Identify which cell holds the provided text, then report its [x, y] central coordinate. 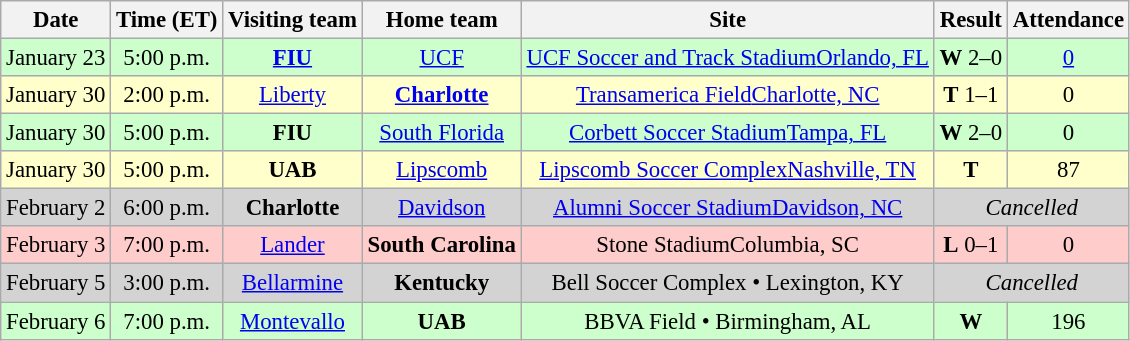
Transamerica FieldCharlotte, NC [728, 95]
Lipscomb [442, 170]
3:00 p.m. [167, 283]
Alumni Soccer StadiumDavidson, NC [728, 208]
Liberty [292, 95]
Lipscomb Soccer ComplexNashville, TN [728, 170]
T [970, 170]
Time (ET) [167, 20]
W [970, 321]
2:00 p.m. [167, 95]
UCF [442, 58]
February 5 [56, 283]
Davidson [442, 208]
T 1–1 [970, 95]
Home team [442, 20]
Attendance [1068, 20]
South Florida [442, 133]
87 [1068, 170]
Stone StadiumColumbia, SC [728, 245]
Corbett Soccer StadiumTampa, FL [728, 133]
February 3 [56, 245]
Lander [292, 245]
L 0–1 [970, 245]
February 2 [56, 208]
February 6 [56, 321]
Bellarmine [292, 283]
UCF Soccer and Track StadiumOrlando, FL [728, 58]
South Carolina [442, 245]
Site [728, 20]
Kentucky [442, 283]
Result [970, 20]
Date [56, 20]
January 23 [56, 58]
Montevallo [292, 321]
BBVA Field • Birmingham, AL [728, 321]
196 [1068, 321]
6:00 p.m. [167, 208]
Visiting team [292, 20]
Bell Soccer Complex • Lexington, KY [728, 283]
